Determine the (x, y) coordinate at the center of the cell enclosing the given text.  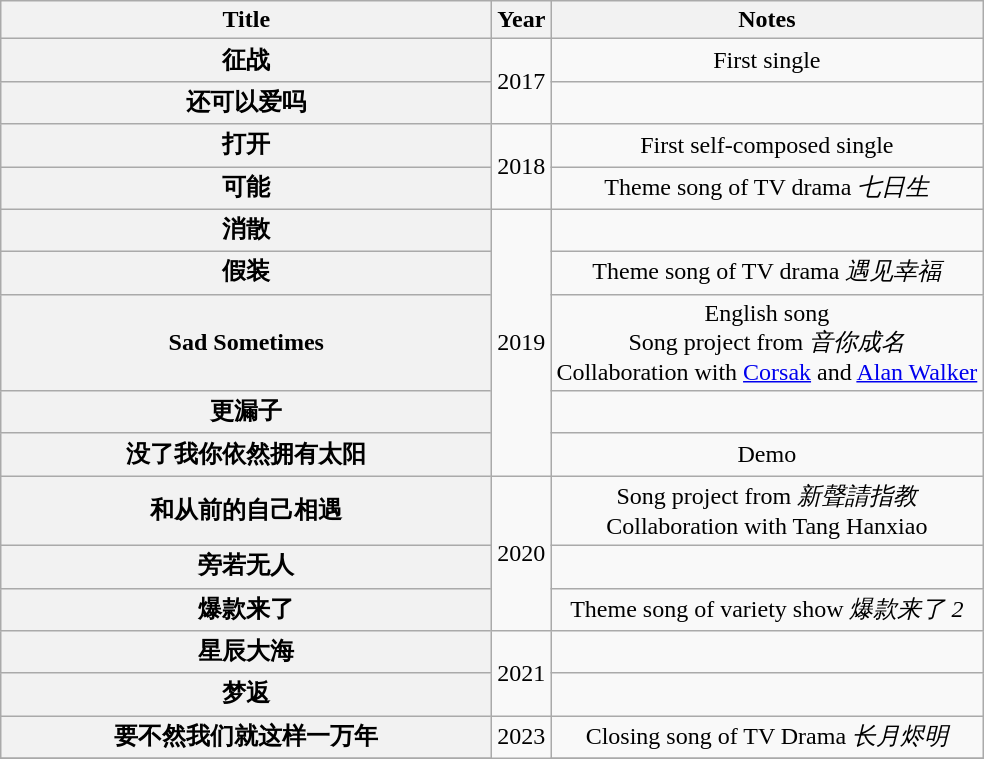
Closing song of TV Drama 长月烬明 (767, 738)
2019 (522, 342)
可能 (246, 188)
Theme song of variety show 爆款来了 2 (767, 610)
征战 (246, 60)
没了我你依然拥有太阳 (246, 454)
Notes (767, 20)
English songSong project from 音你成名Collaboration with Corsak and Alan Walker (767, 342)
爆款来了 (246, 610)
星辰大海 (246, 652)
梦返 (246, 694)
2018 (522, 166)
Theme song of TV drama 遇见幸福 (767, 274)
还可以爱吗 (246, 102)
First self-composed single (767, 146)
2021 (522, 674)
Theme song of TV drama 七日生 (767, 188)
要不然我们就这样一万年 (246, 738)
Demo (767, 454)
Year (522, 20)
和从前的自己相遇 (246, 511)
First single (767, 60)
Song project from 新聲請指教Collaboration with Tang Hanxiao (767, 511)
Title (246, 20)
更漏子 (246, 412)
假装 (246, 274)
2017 (522, 82)
2020 (522, 554)
打开 (246, 146)
消散 (246, 230)
2023 (522, 738)
Sad Sometimes (246, 342)
旁若无人 (246, 566)
